Return the [X, Y] coordinate for the center point of the cell that contains the specified text.  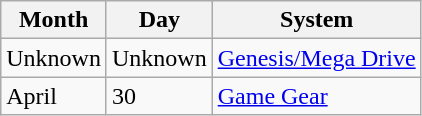
April [54, 96]
Month [54, 20]
Genesis/Mega Drive [316, 58]
Game Gear [316, 96]
30 [159, 96]
Day [159, 20]
System [316, 20]
